Identify which cell holds the provided text, then report its [X, Y] central coordinate. 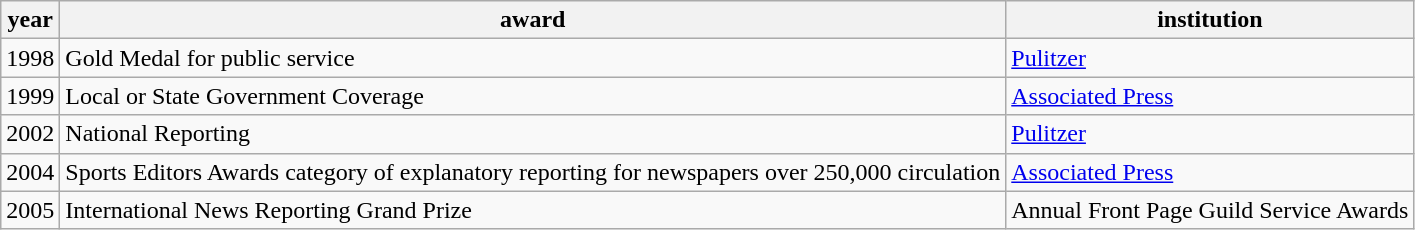
2005 [30, 210]
award [533, 20]
International News Reporting Grand Prize [533, 210]
2002 [30, 134]
institution [1210, 20]
National Reporting [533, 134]
Annual Front Page Guild Service Awards [1210, 210]
Local or State Government Coverage [533, 96]
Sports Editors Awards category of explanatory reporting for newspapers over 250,000 circulation [533, 172]
2004 [30, 172]
1998 [30, 58]
year [30, 20]
1999 [30, 96]
Gold Medal for public service [533, 58]
